From the cell containing the given text, extract its center point as (x, y) coordinate. 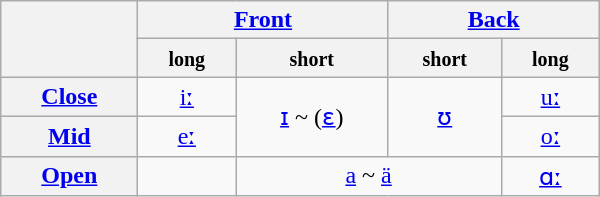
Open (70, 176)
uː (551, 97)
Mid (70, 136)
Close (70, 97)
Front (263, 20)
ʊ (445, 116)
oː (551, 136)
iː (187, 97)
Back (494, 20)
ɪ ~ (ɛ) (312, 116)
eː (187, 136)
a ~ ä (369, 176)
ɑː (551, 176)
